Scan for the cell matching the given text and deliver its (X, Y) coordinate at center. 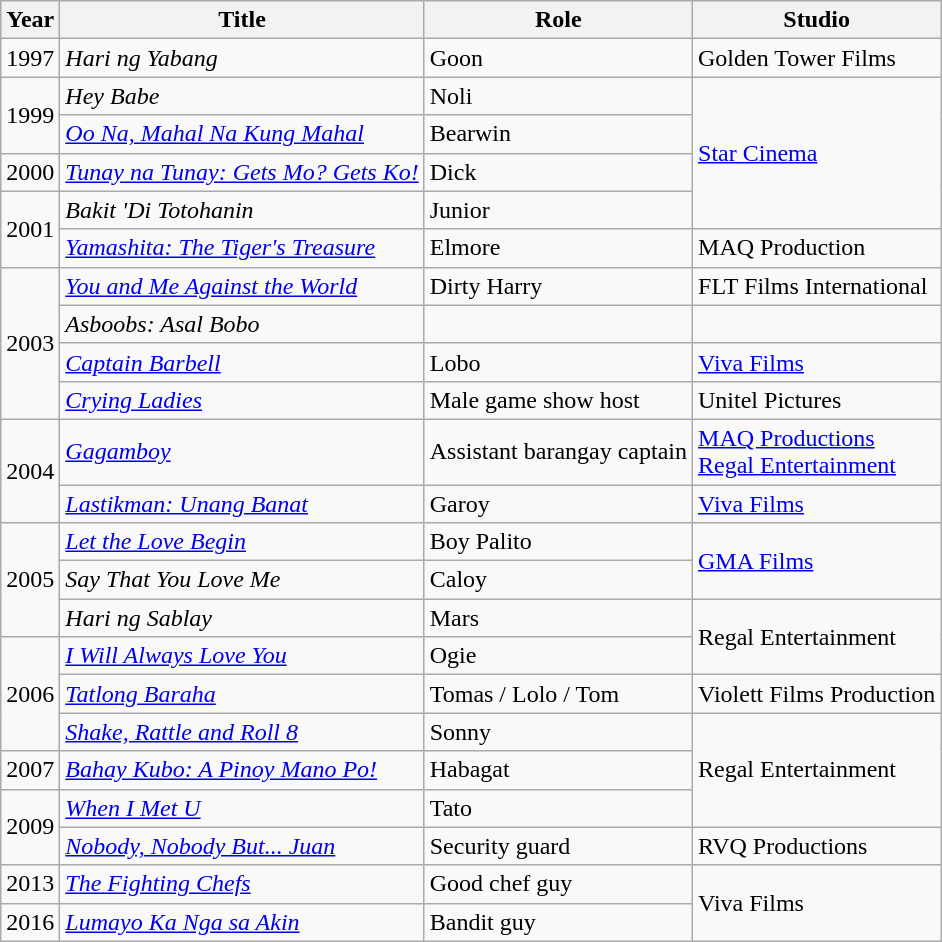
2005 (30, 580)
2013 (30, 884)
1997 (30, 58)
Shake, Rattle and Roll 8 (242, 732)
Security guard (558, 846)
Crying Ladies (242, 400)
Oo Na, Mahal Na Kung Mahal (242, 134)
Bandit guy (558, 922)
Hari ng Yabang (242, 58)
Tomas / Lolo / Tom (558, 694)
Junior (558, 210)
Say That You Love Me (242, 580)
Bearwin (558, 134)
MAQ ProductionsRegal Entertainment (817, 452)
Let the Love Begin (242, 542)
Nobody, Nobody But... Juan (242, 846)
Good chef guy (558, 884)
2000 (30, 172)
The Fighting Chefs (242, 884)
Lastikman: Unang Banat (242, 503)
Ogie (558, 656)
Golden Tower Films (817, 58)
Asboobs: Asal Bobo (242, 324)
Lumayo Ka Nga sa Akin (242, 922)
2004 (30, 470)
2001 (30, 229)
2006 (30, 694)
Tato (558, 808)
Elmore (558, 248)
Year (30, 20)
Title (242, 20)
Bahay Kubo: A Pinoy Mano Po! (242, 770)
Hey Babe (242, 96)
Caloy (558, 580)
FLT Films International (817, 286)
1999 (30, 115)
Noli (558, 96)
When I Met U (242, 808)
2016 (30, 922)
You and Me Against the World (242, 286)
2003 (30, 343)
Bakit 'Di Totohanin (242, 210)
Sonny (558, 732)
Dick (558, 172)
Lobo (558, 362)
Star Cinema (817, 153)
Garoy (558, 503)
I Will Always Love You (242, 656)
Assistant barangay captain (558, 452)
Gagamboy (242, 452)
Male game show host (558, 400)
Studio (817, 20)
Mars (558, 618)
Goon (558, 58)
Hari ng Sablay (242, 618)
MAQ Production (817, 248)
2007 (30, 770)
RVQ Productions (817, 846)
GMA Films (817, 561)
Yamashita: The Tiger's Treasure (242, 248)
Tatlong Baraha (242, 694)
Unitel Pictures (817, 400)
2009 (30, 827)
Boy Palito (558, 542)
Habagat (558, 770)
Dirty Harry (558, 286)
Role (558, 20)
Captain Barbell (242, 362)
Violett Films Production (817, 694)
Tunay na Tunay: Gets Mo? Gets Ko! (242, 172)
